Search for the cell housing the specified text and yield its [X, Y] center coordinate. 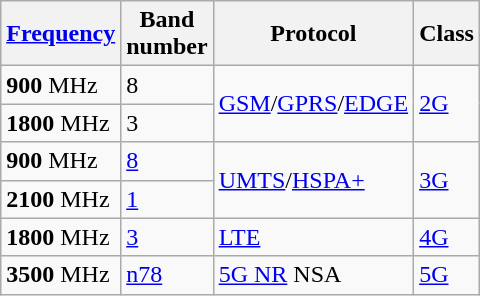
n78 [167, 275]
LTE [313, 237]
2100 MHz [61, 199]
5G NR NSA [313, 275]
Class [447, 34]
5G [447, 275]
Frequency [61, 34]
3500 MHz [61, 275]
3G [447, 180]
4G [447, 237]
GSM/GPRS/EDGE [313, 104]
1 [167, 199]
Protocol [313, 34]
2G [447, 104]
UMTS/HSPA+ [313, 180]
Band number [167, 34]
